Return [x, y] of the center of cell containing provided text 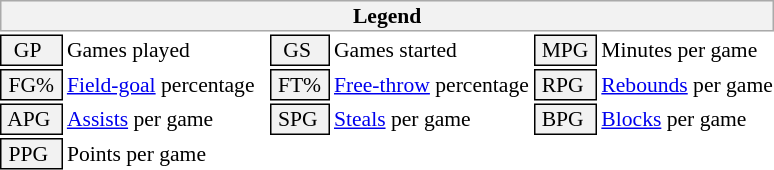
RPG [565, 85]
Field-goal percentage [166, 85]
GP [31, 50]
Rebounds per game [687, 85]
SPG [300, 120]
Legend [387, 16]
GS [300, 50]
Games started [431, 50]
Blocks per game [687, 120]
BPG [565, 120]
Steals per game [431, 120]
APG [31, 120]
FT% [300, 85]
Games played [166, 50]
Assists per game [166, 120]
Points per game [166, 154]
FG% [31, 85]
PPG [31, 154]
Minutes per game [687, 50]
Free-throw percentage [431, 85]
MPG [565, 50]
